Identify which cell holds the provided text, then report its (x, y) central coordinate. 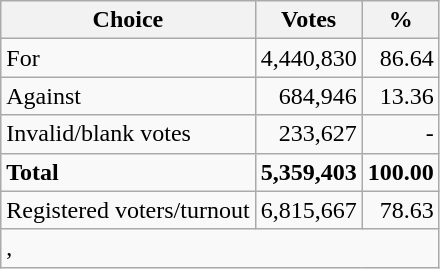
For (128, 58)
5,359,403 (308, 172)
13.36 (400, 96)
233,627 (308, 134)
- (400, 134)
Invalid/blank votes (128, 134)
Against (128, 96)
6,815,667 (308, 210)
Votes (308, 20)
Registered voters/turnout (128, 210)
86.64 (400, 58)
% (400, 20)
Choice (128, 20)
Total (128, 172)
684,946 (308, 96)
78.63 (400, 210)
100.00 (400, 172)
4,440,830 (308, 58)
, (220, 248)
